Identify which cell holds the provided text, then report its (X, Y) central coordinate. 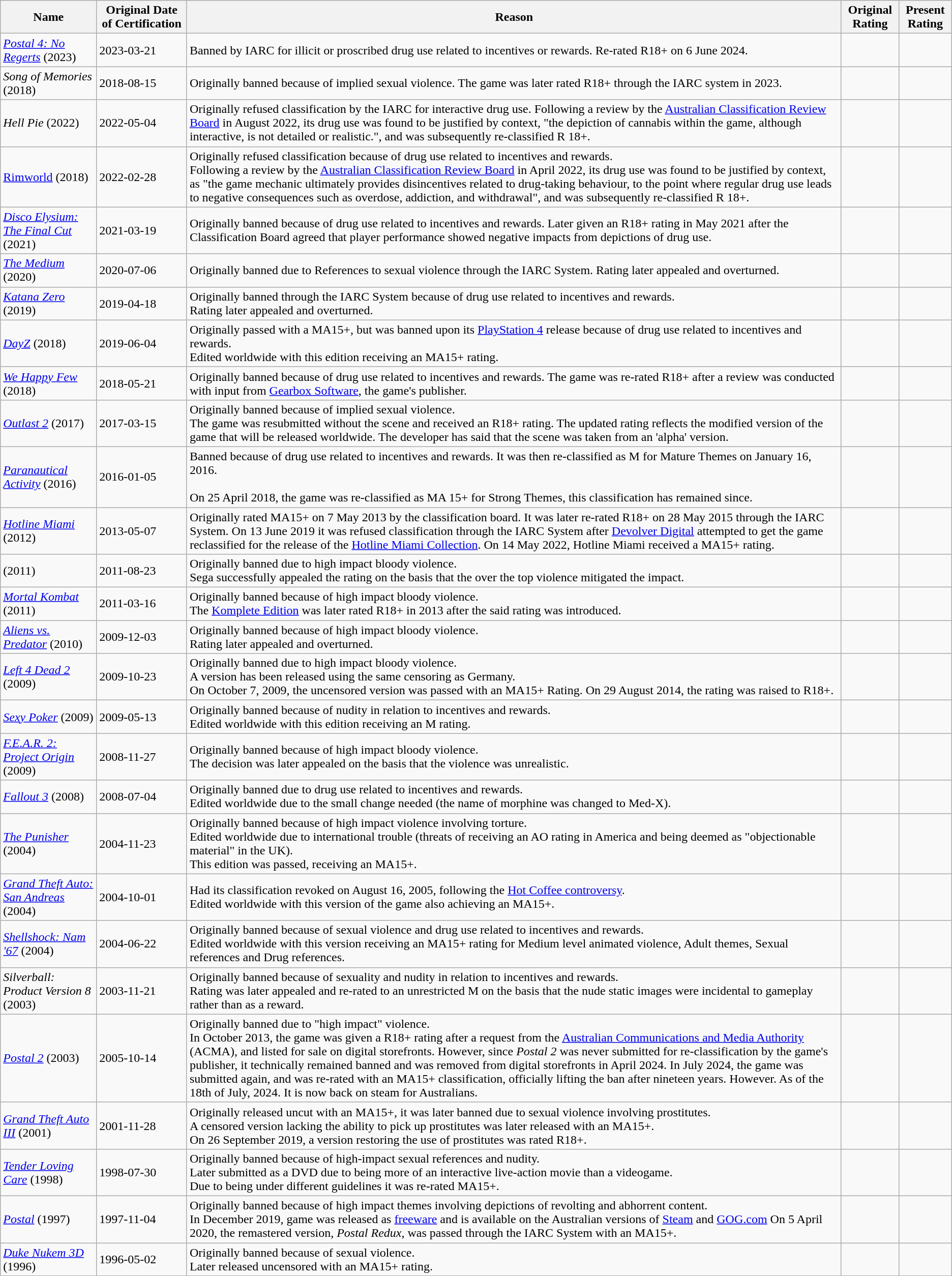
Originally banned because of nudity in relation to incentives and rewards.Edited worldwide with this edition receiving an M rating. (514, 717)
2023-03-21 (142, 50)
2017-03-15 (142, 423)
Originally banned due to References to sexual violence through the IARC System. Rating later appealed and overturned. (514, 271)
Original Rating (870, 17)
Silverball: Product Version 8 (2003) (49, 991)
Name (49, 17)
Present Rating (926, 17)
Postal 4: No Regerts (2023) (49, 50)
Grand Theft Auto III (2001) (49, 1125)
2018-08-15 (142, 83)
We Happy Few (2018) (49, 383)
2022-05-04 (142, 123)
2016-01-05 (142, 477)
Left 4 Dead 2 (2009) (49, 677)
Tender Loving Care (1998) (49, 1172)
2011-08-23 (142, 571)
F.E.A.R. 2: Project Origin (2009) (49, 757)
Reason (514, 17)
Original Date of Certification (142, 17)
The Punisher (2004) (49, 843)
2022-02-28 (142, 177)
DayZ (2018) (49, 343)
Paranautical Activity (2016) (49, 477)
2001-11-28 (142, 1125)
Hell Pie (2022) (49, 123)
2008-07-04 (142, 796)
Originally banned because of high impact bloody violence.The Komplete Edition was later rated R18+ in 2013 after the said rating was introduced. (514, 604)
Hotline Miami (2012) (49, 531)
Song of Memories (2018) (49, 83)
2008-11-27 (142, 757)
Duke Nukem 3D (1996) (49, 1259)
(2011) (49, 571)
Sexy Poker (2009) (49, 717)
Katana Zero (2019) (49, 303)
Mortal Kombat (2011) (49, 604)
The Medium (2020) (49, 271)
Originally banned because of high impact bloody violence.The decision was later appealed on the basis that the violence was unrealistic. (514, 757)
2009-12-03 (142, 637)
2005-10-14 (142, 1058)
1996-05-02 (142, 1259)
2009-05-13 (142, 717)
Outlast 2 (2017) (49, 423)
1997-11-04 (142, 1219)
Disco Elysium: The Final Cut (2021) (49, 230)
Originally banned because of sexual violence.Later released uncensored with an MA15+ rating. (514, 1259)
Banned by IARC for illicit or proscribed drug use related to incentives or rewards. Re-rated R18+ on 6 June 2024. (514, 50)
2004-06-22 (142, 944)
2011-03-16 (142, 604)
Postal 2 (2003) (49, 1058)
1998-07-30 (142, 1172)
Postal (1997) (49, 1219)
2009-10-23 (142, 677)
2003-11-21 (142, 991)
2004-10-01 (142, 897)
Originally banned because of implied sexual violence. The game was later rated R18+ through the IARC system in 2023. (514, 83)
2021-03-19 (142, 230)
2018-05-21 (142, 383)
Aliens vs. Predator (2010) (49, 637)
Fallout 3 (2008) (49, 796)
Grand Theft Auto: San Andreas (2004) (49, 897)
2019-04-18 (142, 303)
2013-05-07 (142, 531)
Originally banned through the IARC System because of drug use related to incentives and rewards.Rating later appealed and overturned. (514, 303)
Shellshock: Nam '67 (2004) (49, 944)
2019-06-04 (142, 343)
Rimworld (2018) (49, 177)
2020-07-06 (142, 271)
2004-11-23 (142, 843)
Originally banned because of high impact bloody violence.Rating later appealed and overturned. (514, 637)
